Scan for the cell matching the given text and deliver its (X, Y) coordinate at center. 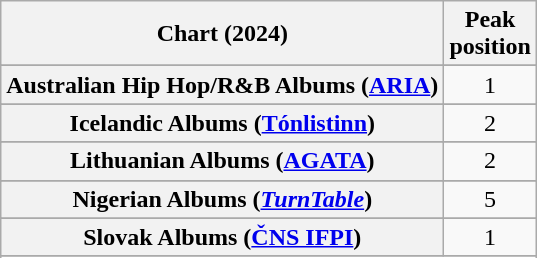
Chart (2024) (222, 34)
Icelandic Albums (Tónlistinn) (222, 123)
Slovak Albums (ČNS IFPI) (222, 237)
Lithuanian Albums (AGATA) (222, 161)
Australian Hip Hop/R&B Albums (ARIA) (222, 85)
Peakposition (490, 34)
5 (490, 199)
Nigerian Albums (TurnTable) (222, 199)
